Determine the [X, Y] coordinate at the center of the cell enclosing the given text.  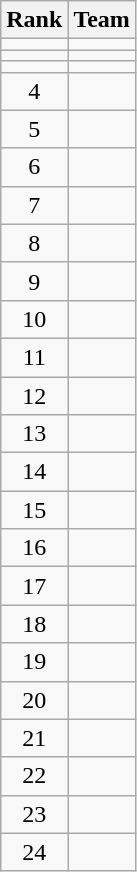
21 [34, 738]
12 [34, 395]
16 [34, 548]
Team [102, 20]
5 [34, 129]
8 [34, 243]
10 [34, 319]
19 [34, 662]
13 [34, 434]
23 [34, 814]
20 [34, 700]
24 [34, 852]
18 [34, 624]
22 [34, 776]
9 [34, 281]
15 [34, 510]
4 [34, 91]
14 [34, 472]
Rank [34, 20]
11 [34, 357]
6 [34, 167]
7 [34, 205]
17 [34, 586]
